Find where the given text appears and provide that cell's center as [x, y] coordinate. 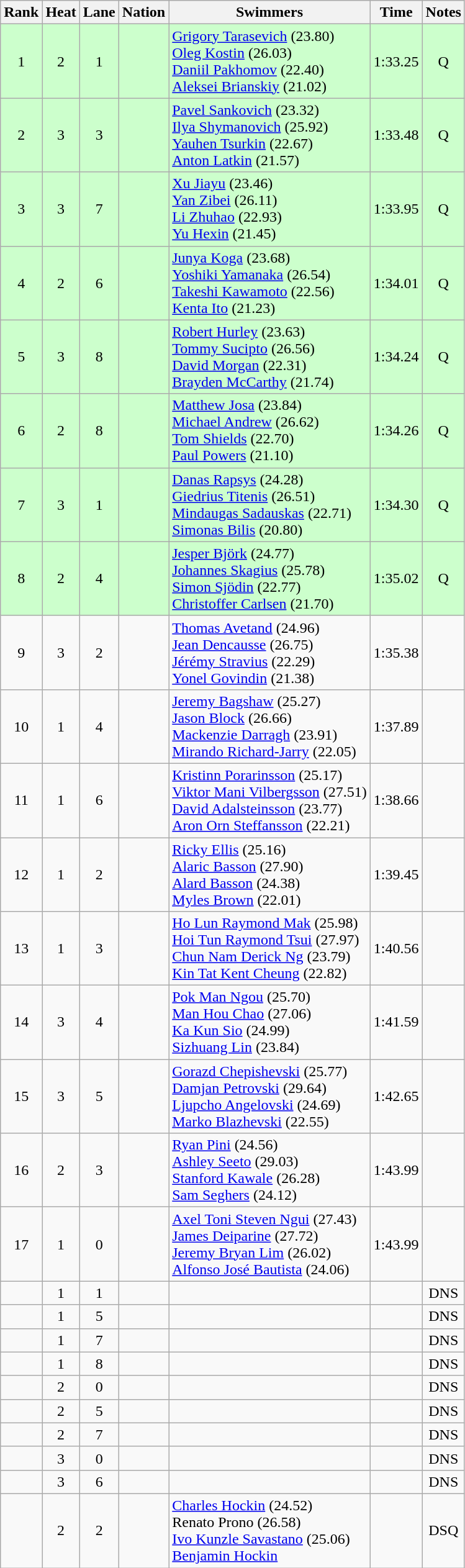
9 [21, 652]
Thomas Avetand (24.96)Jean Dencausse (26.75)Jérémy Stravius (22.29)Yonel Govindin (21.38) [269, 652]
Kristinn Porarinsson (25.17)Viktor Mani Vilbergsson (27.51)David Adalsteinsson (23.77)Aron Orn Steffansson (22.21) [269, 800]
1:33.95 [396, 209]
Nation [143, 12]
Lane [99, 12]
Ho Lun Raymond Mak (25.98)Hoi Tun Raymond Tsui (27.97)Chun Nam Derick Ng (23.79)Kin Tat Kent Cheung (22.82) [269, 949]
13 [21, 949]
Grigory Tarasevich (23.80)Oleg Kostin (26.03)Daniil Pakhomov (22.40)Aleksei Brianskiy (21.02) [269, 61]
1:35.02 [396, 579]
10 [21, 727]
Xu Jiayu (23.46)Yan Zibei (26.11)Li Zhuhao (22.93)Yu Hexin (21.45) [269, 209]
1:34.24 [396, 356]
Rank [21, 12]
15 [21, 1097]
1:35.38 [396, 652]
Pavel Sankovich (23.32)Ilya Shymanovich (25.92)Yauhen Tsurkin (22.67)Anton Latkin (21.57) [269, 135]
Robert Hurley (23.63)Tommy Sucipto (26.56)David Morgan (22.31)Brayden McCarthy (21.74) [269, 356]
Pok Man Ngou (25.70)Man Hou Chao (27.06)Ka Kun Sio (24.99)Sizhuang Lin (23.84) [269, 1022]
1:41.59 [396, 1022]
16 [21, 1170]
1:34.26 [396, 431]
1:37.89 [396, 727]
1:39.45 [396, 874]
Junya Koga (23.68)Yoshiki Yamanaka (26.54)Takeshi Kawamoto (22.56)Kenta Ito (21.23) [269, 283]
Time [396, 12]
17 [21, 1244]
Gorazd Chepishevski (25.77)Damjan Petrovski (29.64)Ljupcho Angelovski (24.69)Marko Blazhevski (22.55) [269, 1097]
1:33.48 [396, 135]
Charles Hockin (24.52)Renato Prono (26.58)Ivo Kunzle Savastano (25.06)Benjamin Hockin [269, 1530]
Matthew Josa (23.84)Michael Andrew (26.62)Tom Shields (22.70)Paul Powers (21.10) [269, 431]
Jeremy Bagshaw (25.27)Jason Block (26.66)Mackenzie Darragh (23.91)Mirando Richard-Jarry (22.05) [269, 727]
Notes [443, 12]
DSQ [443, 1530]
11 [21, 800]
1:34.30 [396, 504]
14 [21, 1022]
Axel Toni Steven Ngui (27.43)James Deiparine (27.72)Jeremy Bryan Lim (26.02)Alfonso José Bautista (24.06) [269, 1244]
Danas Rapsys (24.28)Giedrius Titenis (26.51)Mindaugas Sadauskas (22.71)Simonas Bilis (20.80) [269, 504]
1:33.25 [396, 61]
1:34.01 [396, 283]
1:42.65 [396, 1097]
Ryan Pini (24.56)Ashley Seeto (29.03)Stanford Kawale (26.28)Sam Seghers (24.12) [269, 1170]
Swimmers [269, 12]
Jesper Björk (24.77)Johannes Skagius (25.78)Simon Sjödin (22.77)Christoffer Carlsen (21.70) [269, 579]
Heat [61, 12]
1:40.56 [396, 949]
12 [21, 874]
Ricky Ellis (25.16)Alaric Basson (27.90)Alard Basson (24.38)Myles Brown (22.01) [269, 874]
1:38.66 [396, 800]
